Identify which cell holds the provided text, then report its [x, y] central coordinate. 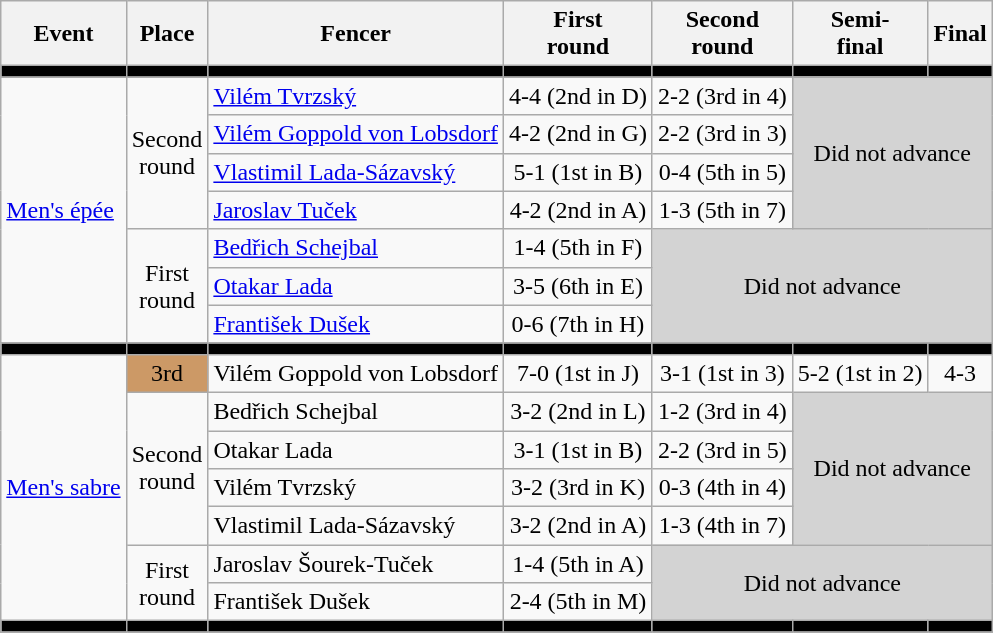
3-2 (2nd in L) [578, 411]
3rd [167, 373]
Place [167, 34]
Semi-final [860, 34]
1-4 (5th in A) [578, 564]
Jaroslav Šourek-Tuček [356, 564]
5-1 (1st in B) [578, 172]
4-2 (2nd in A) [578, 210]
Jaroslav Tuček [356, 210]
3-2 (2nd in A) [578, 526]
0-4 (5th in 5) [722, 172]
1-2 (3rd in 4) [722, 411]
Men's sabre [64, 487]
0-3 (4th in 4) [722, 488]
4-3 [960, 373]
3-1 (1st in 3) [722, 373]
1-4 (5th in F) [578, 248]
2-2 (3rd in 3) [722, 134]
3-1 (1st in B) [578, 449]
4-4 (2nd in D) [578, 96]
2-2 (3rd in 5) [722, 449]
2-2 (3rd in 4) [722, 96]
1-3 (4th in 7) [722, 526]
3-5 (6th in E) [578, 286]
7-0 (1st in J) [578, 373]
1-3 (5th in 7) [722, 210]
5-2 (1st in 2) [860, 373]
4-2 (2nd in G) [578, 134]
Men's épée [64, 210]
Fencer [356, 34]
3-2 (3rd in K) [578, 488]
Event [64, 34]
0-6 (7th in H) [578, 324]
Final [960, 34]
2-4 (5th in M) [578, 602]
